Return the (X, Y) coordinate for the center point of the cell that contains the specified text.  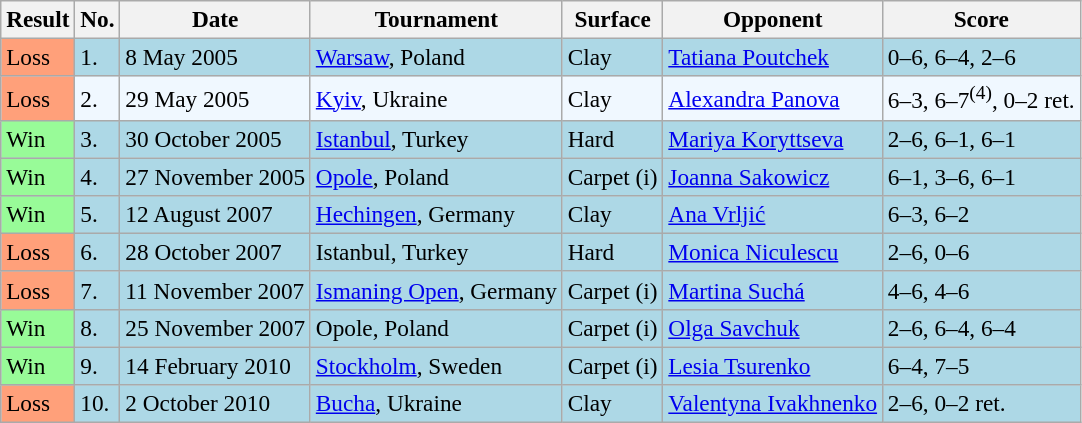
Surface (612, 19)
Kyiv, Ukraine (436, 98)
9. (98, 366)
No. (98, 19)
Tatiana Poutchek (773, 57)
Lesia Tsurenko (773, 366)
10. (98, 403)
Martina Suchá (773, 290)
Tournament (436, 19)
Olga Savchuk (773, 328)
6–3, 6–2 (981, 214)
11 November 2007 (215, 290)
Score (981, 19)
Ismaning Open, Germany (436, 290)
1. (98, 57)
2–6, 6–1, 6–1 (981, 139)
2–6, 0–2 ret. (981, 403)
Result (38, 19)
4–6, 4–6 (981, 290)
Joanna Sakowicz (773, 177)
12 August 2007 (215, 214)
Mariya Koryttseva (773, 139)
Opponent (773, 19)
6. (98, 252)
Alexandra Panova (773, 98)
6–4, 7–5 (981, 366)
Ana Vrljić (773, 214)
2–6, 6–4, 6–4 (981, 328)
27 November 2005 (215, 177)
5. (98, 214)
25 November 2007 (215, 328)
2. (98, 98)
14 February 2010 (215, 366)
2–6, 0–6 (981, 252)
8 May 2005 (215, 57)
28 October 2007 (215, 252)
Warsaw, Poland (436, 57)
6–1, 3–6, 6–1 (981, 177)
8. (98, 328)
Bucha, Ukraine (436, 403)
4. (98, 177)
6–3, 6–7(4), 0–2 ret. (981, 98)
Valentyna Ivakhnenko (773, 403)
29 May 2005 (215, 98)
3. (98, 139)
Monica Niculescu (773, 252)
Hechingen, Germany (436, 214)
2 October 2010 (215, 403)
7. (98, 290)
30 October 2005 (215, 139)
0–6, 6–4, 2–6 (981, 57)
Date (215, 19)
Stockholm, Sweden (436, 366)
